Extract the [X, Y] coordinate from the center of the cell holding the provided text.  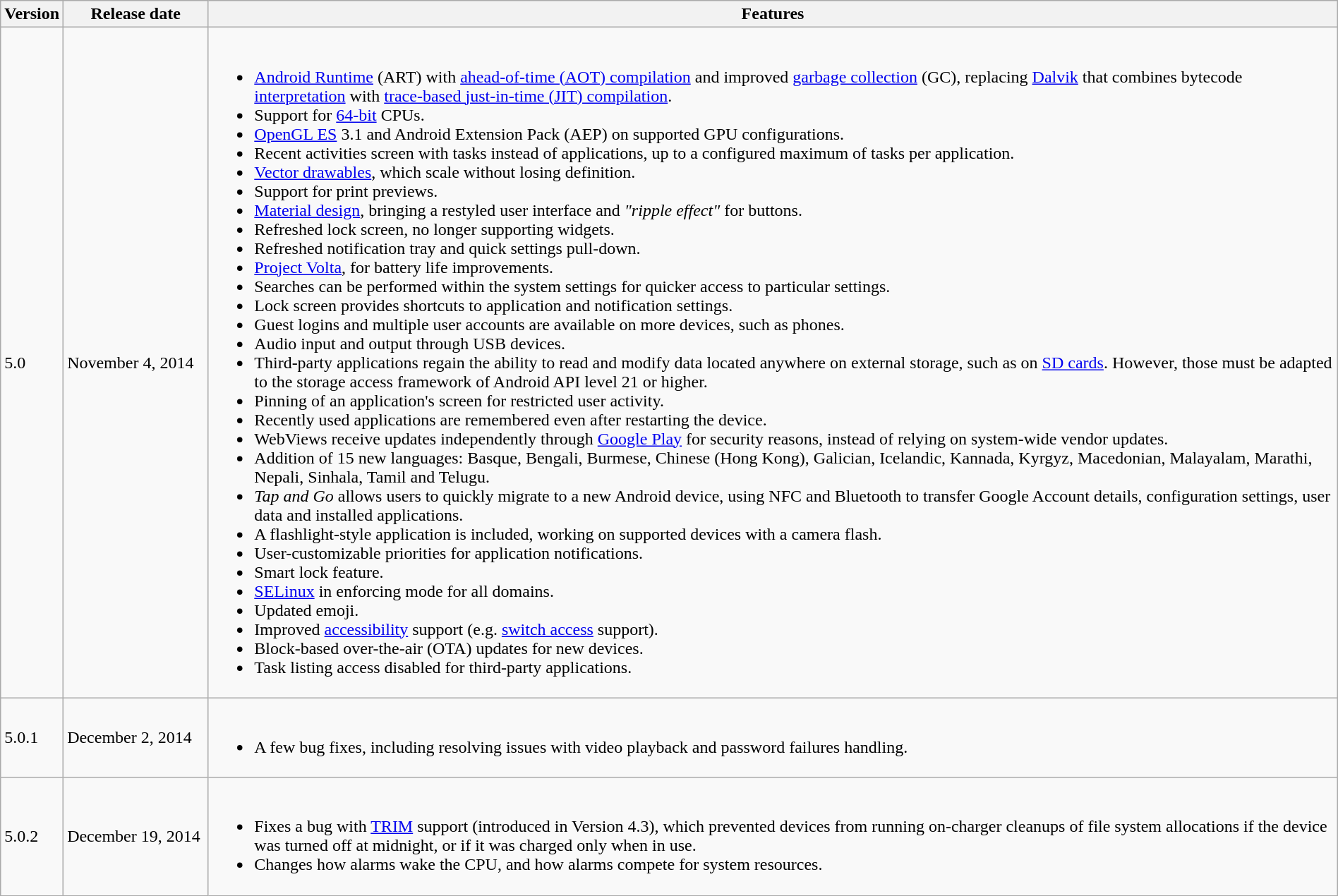
December 2, 2014 [135, 738]
November 4, 2014 [135, 363]
5.0 [32, 363]
Features [773, 14]
Version [32, 14]
December 19, 2014 [135, 837]
Release date [135, 14]
5.0.2 [32, 837]
5.0.1 [32, 738]
A few bug fixes, including resolving issues with video playback and password failures handling. [773, 738]
